Pinpoint the cell where the given text exists, returning its [X, Y] midpoint coordinate. 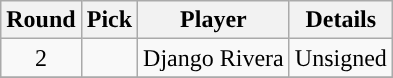
Django Rivera [214, 58]
Unsigned [340, 58]
Player [214, 20]
Details [340, 20]
Pick [109, 20]
2 [41, 58]
Round [41, 20]
